Find where the given text appears and provide that cell's center as (X, Y) coordinate. 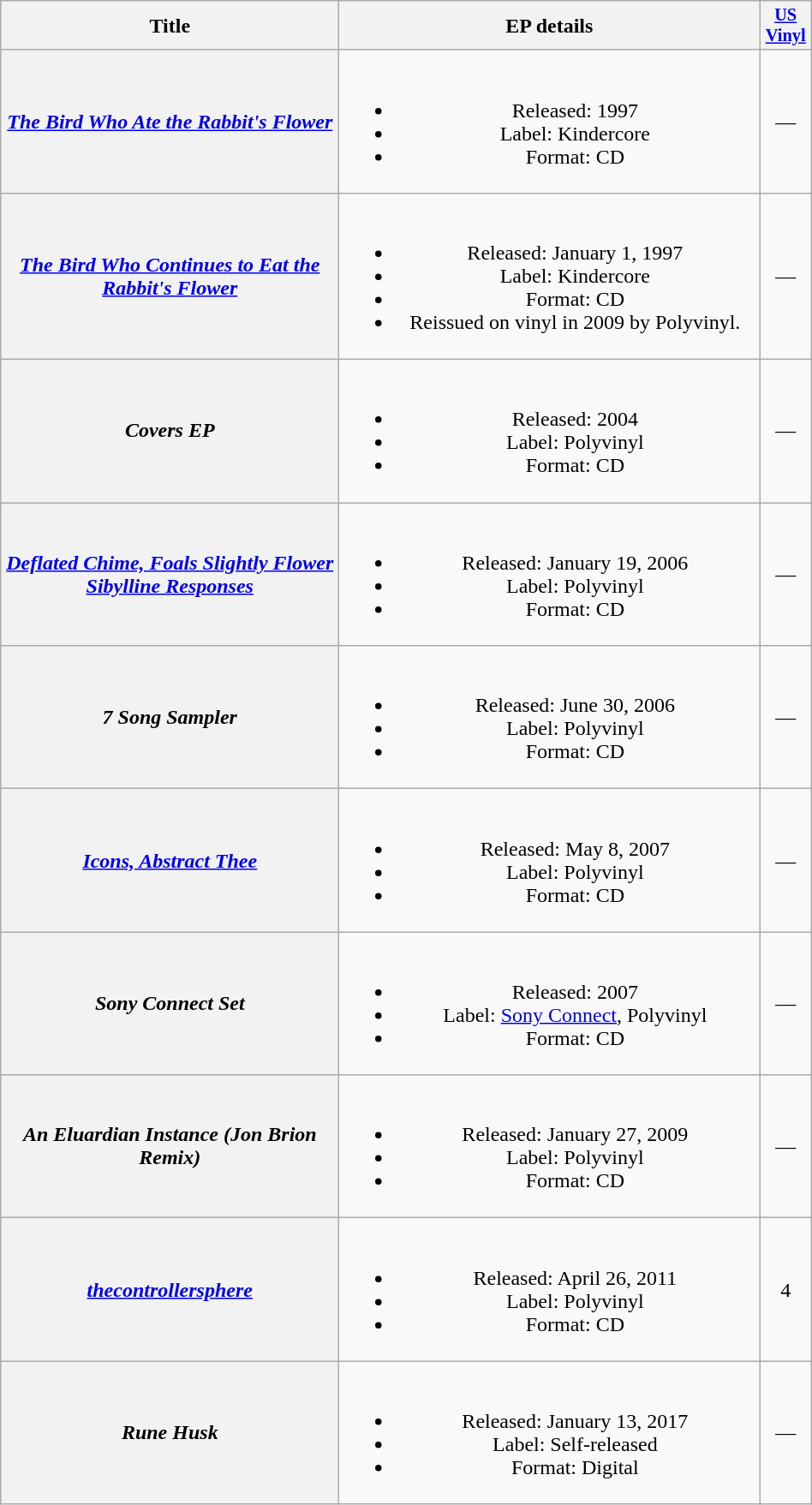
Deflated Chime, Foals Slightly Flower Sibylline Responses (170, 574)
Sony Connect Set (170, 1004)
Released: April 26, 2011Label: PolyvinylFormat: CD (550, 1290)
Released: January 27, 2009Label: PolyvinylFormat: CD (550, 1146)
The Bird Who Continues to Eat the Rabbit's Flower (170, 276)
The Bird Who Ate the Rabbit's Flower (170, 122)
Released: January 19, 2006Label: PolyvinylFormat: CD (550, 574)
Released: 1997Label: KindercoreFormat: CD (550, 122)
Released: June 30, 2006Label: PolyvinylFormat: CD (550, 718)
Title (170, 26)
Released: May 8, 2007Label: PolyvinylFormat: CD (550, 860)
Covers EP (170, 432)
Released: January 13, 2017Label: Self-releasedFormat: Digital (550, 1432)
4 (786, 1290)
Icons, Abstract Thee (170, 860)
Released: January 1, 1997Label: KindercoreFormat: CDReissued on vinyl in 2009 by Polyvinyl. (550, 276)
thecontrollersphere (170, 1290)
7 Song Sampler (170, 718)
Released: 2004Label: PolyvinylFormat: CD (550, 432)
USVinyl (786, 26)
Released: 2007Label: Sony Connect, PolyvinylFormat: CD (550, 1004)
An Eluardian Instance (Jon Brion Remix) (170, 1146)
Rune Husk (170, 1432)
EP details (550, 26)
